Return [X, Y] of the center of cell containing provided text 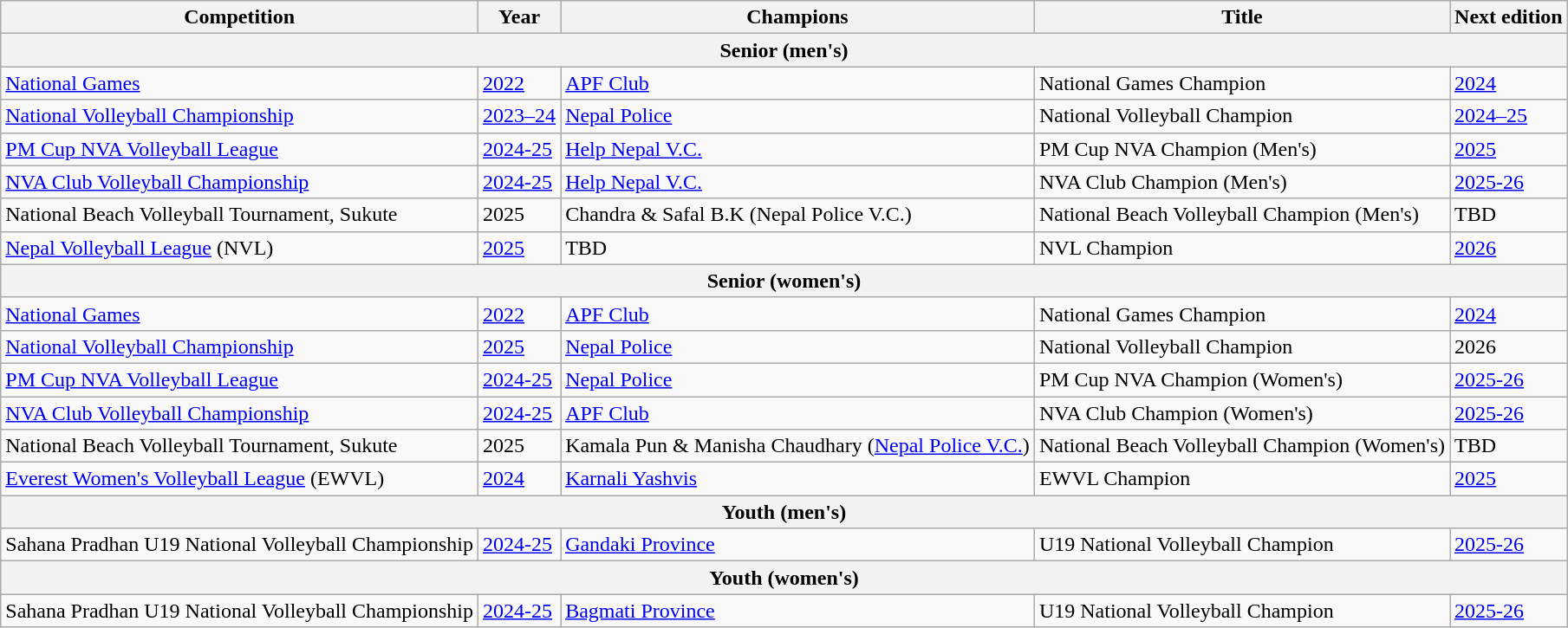
Title [1241, 17]
NVA Club Champion (Men's) [1241, 182]
Kamala Pun & Manisha Chaudhary (Nepal Police V.C.) [797, 446]
Senior (women's) [784, 281]
Next edition [1509, 17]
Senior (men's) [784, 50]
Nepal Volleyball League (NVL) [239, 248]
PM Cup NVA Champion (Women's) [1241, 379]
Chandra & Safal B.K (Nepal Police V.C.) [797, 215]
Karnali Yashvis [797, 479]
EWVL Champion [1241, 479]
2024–25 [1509, 116]
PM Cup NVA Champion (Men's) [1241, 149]
Gandaki Province [797, 545]
Bagmati Province [797, 611]
Youth (men's) [784, 512]
National Beach Volleyball Champion (Women's) [1241, 446]
2023–24 [520, 116]
NVL Champion [1241, 248]
NVA Club Champion (Women's) [1241, 413]
Champions [797, 17]
Everest Women's Volleyball League (EWVL) [239, 479]
Year [520, 17]
Youth (women's) [784, 578]
National Beach Volleyball Champion (Men's) [1241, 215]
Competition [239, 17]
